Determine the [x, y] coordinate at the center of the cell enclosing the given text.  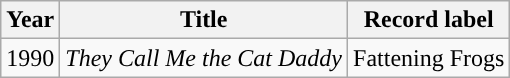
They Call Me the Cat Daddy [204, 58]
1990 [30, 58]
Year [30, 20]
Record label [429, 20]
Fattening Frogs [429, 58]
Title [204, 20]
